Search for the cell housing the specified text and yield its (X, Y) center coordinate. 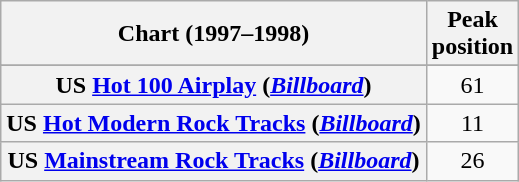
61 (472, 85)
US Mainstream Rock Tracks (Billboard) (214, 161)
US Hot 100 Airplay (Billboard) (214, 85)
11 (472, 123)
US Hot Modern Rock Tracks (Billboard) (214, 123)
Peakposition (472, 34)
26 (472, 161)
Chart (1997–1998) (214, 34)
